From the cell containing the given text, extract its center point as (X, Y) coordinate. 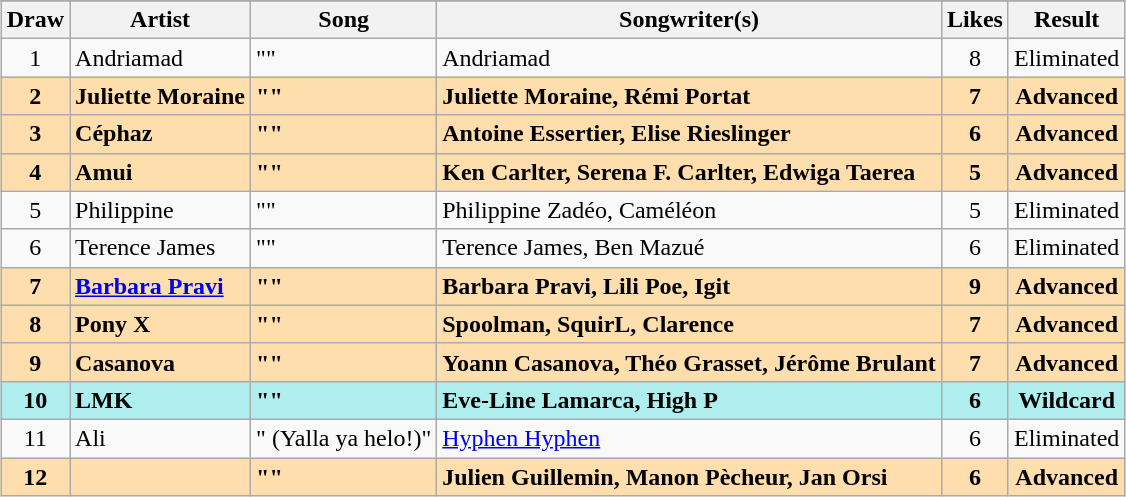
Result (1066, 20)
Draw (35, 20)
10 (35, 400)
LMK (160, 400)
Yoann Casanova, Théo Grasset, Jérôme Brulant (690, 362)
Ali (160, 438)
Artist (160, 20)
Barbara Pravi (160, 286)
Songwriter(s) (690, 20)
1 (35, 58)
11 (35, 438)
Amui (160, 172)
Philippine Zadéo, Caméléon (690, 210)
Barbara Pravi, Lili Poe, Igit (690, 286)
Philippine (160, 210)
Spoolman, SquirL, Clarence (690, 324)
Terence James (160, 248)
Casanova (160, 362)
Song (344, 20)
2 (35, 96)
12 (35, 477)
Ken Carlter, Serena F. Carlter, Edwiga Taerea (690, 172)
Terence James, Ben Mazué (690, 248)
4 (35, 172)
Juliette Moraine (160, 96)
Eve-Line Lamarca, High P (690, 400)
Céphaz (160, 134)
" (Yalla ya helo!)" (344, 438)
3 (35, 134)
Pony X (160, 324)
Hyphen Hyphen (690, 438)
Antoine Essertier, Elise Rieslinger (690, 134)
Likes (974, 20)
Wildcard (1066, 400)
Julien Guillemin, Manon Pècheur, Jan Orsi (690, 477)
Juliette Moraine, Rémi Portat (690, 96)
